Return the [X, Y] coordinate for the center point of the cell that contains the specified text.  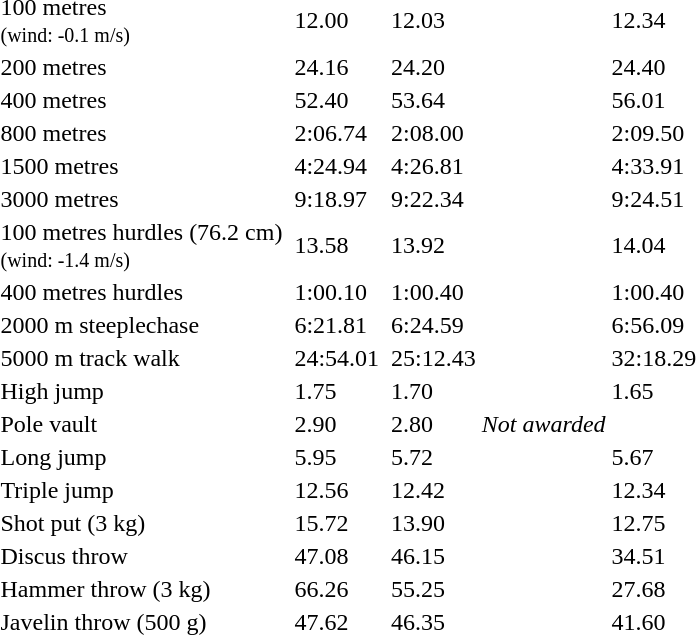
6:21.81 [337, 325]
1:00.40 [434, 292]
55.25 [434, 589]
24.20 [434, 67]
53.64 [434, 100]
9:22.34 [434, 199]
24.16 [337, 67]
Not awarded [544, 424]
1.75 [337, 391]
2.80 [434, 424]
12.56 [337, 490]
1.70 [434, 391]
52.40 [337, 100]
2.90 [337, 424]
24:54.01 [337, 358]
66.26 [337, 589]
9:18.97 [337, 199]
12.42 [434, 490]
1:00.10 [337, 292]
2:06.74 [337, 133]
25:12.43 [434, 358]
5.72 [434, 457]
46.15 [434, 556]
15.72 [337, 523]
5.95 [337, 457]
47.08 [337, 556]
4:26.81 [434, 166]
13.90 [434, 523]
4:24.94 [337, 166]
6:24.59 [434, 325]
13.92 [434, 246]
2:08.00 [434, 133]
13.58 [337, 246]
